From the cell containing the given text, extract its center point as [X, Y] coordinate. 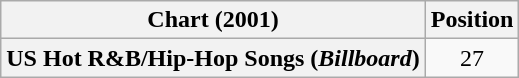
Chart (2001) [213, 20]
27 [472, 58]
US Hot R&B/Hip-Hop Songs (Billboard) [213, 58]
Position [472, 20]
